Return the [x, y] coordinate for the center point of the cell that contains the specified text.  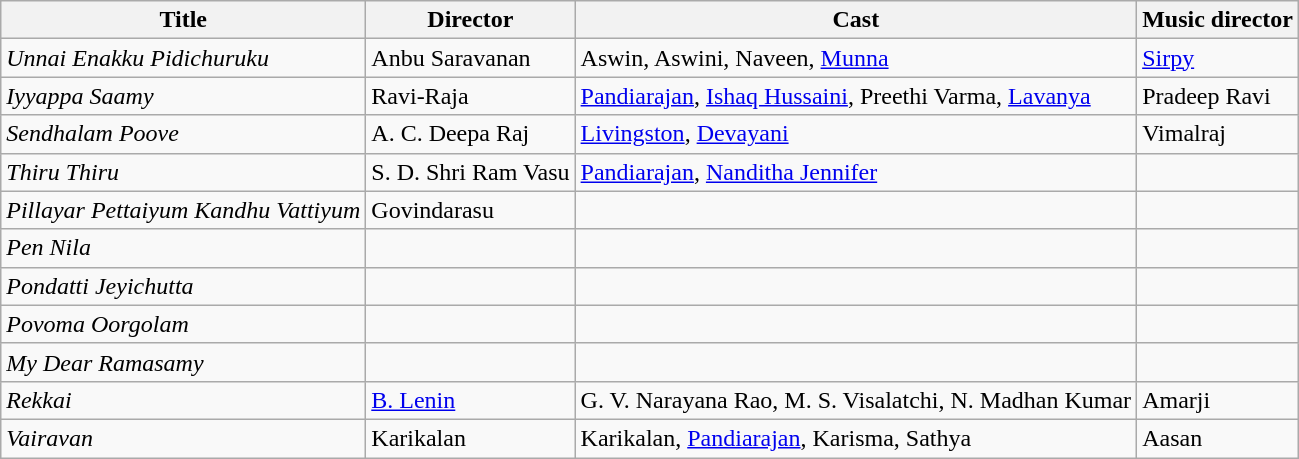
Music director [1218, 20]
Aasan [1218, 438]
Iyyappa Saamy [184, 96]
Vairavan [184, 438]
Livingston, Devayani [856, 134]
Govindarasu [470, 210]
Pradeep Ravi [1218, 96]
My Dear Ramasamy [184, 362]
Sirpy [1218, 58]
Unnai Enakku Pidichuruku [184, 58]
Rekkai [184, 400]
Pandiarajan, Ishaq Hussaini, Preethi Varma, Lavanya [856, 96]
Amarji [1218, 400]
Pen Nila [184, 248]
Karikalan, Pandiarajan, Karisma, Sathya [856, 438]
Ravi-Raja [470, 96]
A. C. Deepa Raj [470, 134]
Anbu Saravanan [470, 58]
Aswin, Aswini, Naveen, Munna [856, 58]
Title [184, 20]
Pandiarajan, Nanditha Jennifer [856, 172]
Thiru Thiru [184, 172]
Karikalan [470, 438]
G. V. Narayana Rao, M. S. Visalatchi, N. Madhan Kumar [856, 400]
Director [470, 20]
Pillayar Pettaiyum Kandhu Vattiyum [184, 210]
S. D. Shri Ram Vasu [470, 172]
Vimalraj [1218, 134]
Cast [856, 20]
Pondatti Jeyichutta [184, 286]
B. Lenin [470, 400]
Povoma Oorgolam [184, 324]
Sendhalam Poove [184, 134]
